For the text-containing cell, return its midpoint in (x, y) coordinate format. 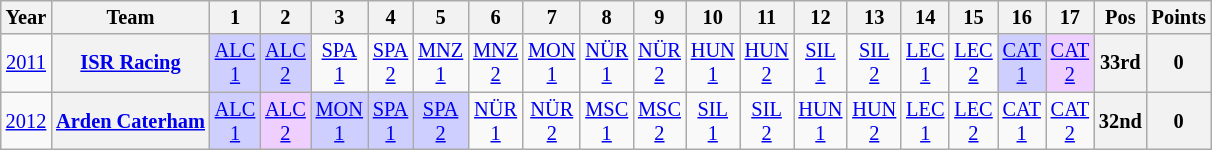
10 (713, 17)
2012 (26, 121)
Points (1179, 17)
MNZ1 (440, 63)
9 (660, 17)
13 (874, 17)
Team (130, 17)
1 (235, 17)
17 (1070, 17)
Pos (1120, 17)
2 (285, 17)
6 (496, 17)
33rd (1120, 63)
11 (767, 17)
MNZ2 (496, 63)
MSC2 (660, 121)
32nd (1120, 121)
14 (925, 17)
5 (440, 17)
3 (340, 17)
4 (390, 17)
Year (26, 17)
MSC1 (606, 121)
ISR Racing (130, 63)
Arden Caterham (130, 121)
16 (1022, 17)
8 (606, 17)
12 (821, 17)
7 (552, 17)
2011 (26, 63)
15 (973, 17)
